Locate the cell with the specified text and output its [x, y] center coordinate. 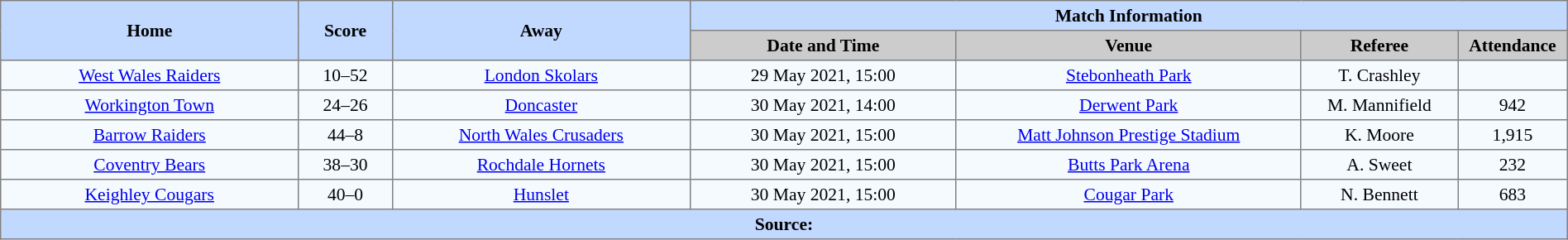
Rochdale Hornets [541, 165]
Keighley Cougars [150, 194]
1,915 [1513, 135]
Away [541, 31]
683 [1513, 194]
40–0 [346, 194]
Stebonheath Park [1128, 75]
Venue [1128, 46]
T. Crashley [1379, 75]
Date and Time [823, 46]
29 May 2021, 15:00 [823, 75]
Match Information [1128, 16]
Score [346, 31]
Hunslet [541, 194]
Referee [1379, 46]
30 May 2021, 14:00 [823, 105]
West Wales Raiders [150, 75]
38–30 [346, 165]
232 [1513, 165]
Barrow Raiders [150, 135]
Doncaster [541, 105]
N. Bennett [1379, 194]
A. Sweet [1379, 165]
M. Mannifield [1379, 105]
K. Moore [1379, 135]
London Skolars [541, 75]
Workington Town [150, 105]
North Wales Crusaders [541, 135]
Coventry Bears [150, 165]
Butts Park Arena [1128, 165]
10–52 [346, 75]
Source: [784, 224]
Derwent Park [1128, 105]
Matt Johnson Prestige Stadium [1128, 135]
24–26 [346, 105]
942 [1513, 105]
Cougar Park [1128, 194]
Attendance [1513, 46]
Home [150, 31]
44–8 [346, 135]
